Capture the cell that displays the provided text and extract its [x, y] central coordinate. 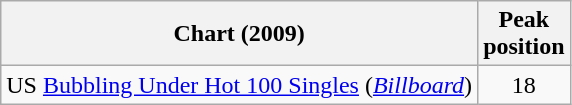
18 [524, 85]
Chart (2009) [240, 34]
US Bubbling Under Hot 100 Singles (Billboard) [240, 85]
Peakposition [524, 34]
